Output the [X, Y] coordinate of the center of the cell containing the given text.  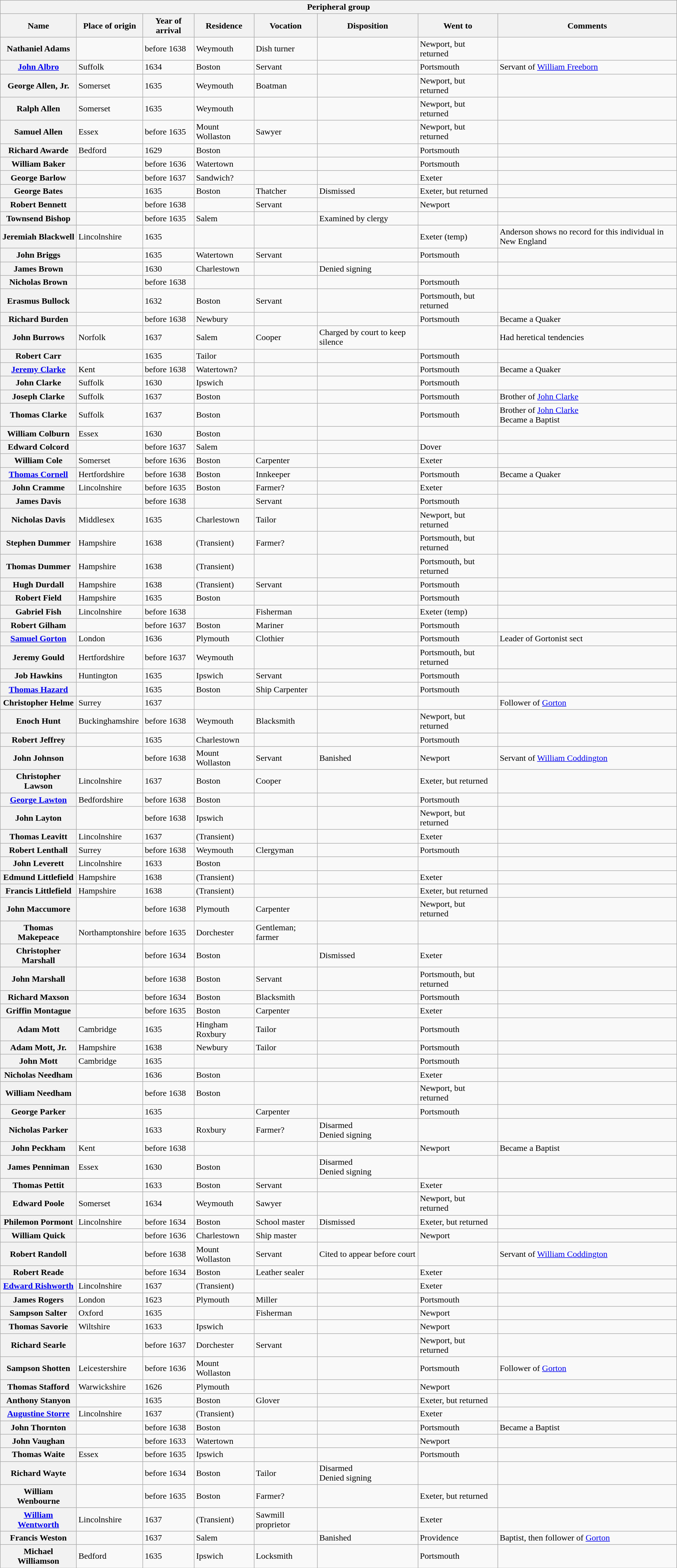
Warwickshire [110, 1387]
James Brown [39, 269]
James Davis [39, 501]
Locksmith [286, 1556]
Thatcher [286, 191]
George Bates [39, 191]
George Allen, Jr. [39, 86]
Francis Weston [39, 1538]
Thomas Waite [39, 1455]
Anderson shows no record for this individual in New England [587, 237]
Ship master [286, 1235]
Mariner [286, 625]
John Albro [39, 67]
Place of origin [110, 26]
Servant of William Freeborn [587, 67]
Hingham Roxbury [224, 1029]
Philemon Pormont [39, 1222]
1623 [169, 1299]
Nicholas Needham [39, 1075]
Baptist, then follower of Gorton [587, 1538]
Wiltshire [110, 1327]
Robert Lenthall [39, 850]
William Needham [39, 1093]
John Leverett [39, 864]
Robert Gilham [39, 625]
Job Hawkins [39, 676]
Richard Maxson [39, 997]
Jeremy Gould [39, 657]
Peripheral group [338, 7]
Thomas Clarke [39, 415]
Richard Burden [39, 319]
Francis Littlefield [39, 891]
John Clarke [39, 383]
Thomas Cornell [39, 474]
Christopher Helme [39, 703]
Charged by court to keep silence [368, 338]
Watertown? [224, 369]
Christopher Lawson [39, 782]
School master [286, 1222]
John Mott [39, 1061]
John Thornton [39, 1427]
John Johnson [39, 758]
Denied signing [368, 269]
Robert Bennett [39, 204]
Year of arrival [169, 26]
Buckinghamshire [110, 721]
Sawmill proprietor [286, 1519]
Dish turner [286, 49]
Edward Poole [39, 1203]
Thomas Savorie [39, 1327]
Sampson Salter [39, 1313]
Robert Jeffrey [39, 740]
Richard Searle [39, 1345]
Robert Field [39, 598]
John Cramme [39, 488]
Enoch Hunt [39, 721]
Roxbury [224, 1130]
Clergyman [286, 850]
Robert Randoll [39, 1254]
Comments [587, 26]
Glover [286, 1400]
Providence [458, 1538]
Hugh Durdall [39, 585]
Richard Awarde [39, 150]
Gentleman; farmer [286, 932]
1632 [169, 300]
Bedfordshire [110, 800]
Townsend Bishop [39, 218]
Brother of John Clarke [587, 396]
Robert Carr [39, 356]
Cited to appear before court [368, 1254]
Thomas Hazard [39, 689]
James Penniman [39, 1167]
Adam Mott [39, 1029]
Edward Colcord [39, 447]
Samuel Gorton [39, 639]
Michael Williamson [39, 1556]
Nicholas Brown [39, 282]
William Quick [39, 1235]
Name [39, 26]
Nathaniel Adams [39, 49]
Griffin Montague [39, 1011]
1629 [169, 150]
Disposition [368, 26]
John Marshall [39, 978]
Innkeeper [286, 474]
John Layton [39, 818]
John Burrows [39, 338]
Robert Reade [39, 1272]
William Baker [39, 164]
Samuel Allen [39, 132]
Northamptonshire [110, 932]
Joseph Clarke [39, 396]
Boatman [286, 86]
Dover [458, 447]
before 1633 [169, 1441]
Nicholas Davis [39, 520]
William Cole [39, 460]
Examined by clergy [368, 218]
Thomas Leavitt [39, 836]
Vocation [286, 26]
Edward Rishworth [39, 1286]
Jeremy Clarke [39, 369]
1626 [169, 1387]
Leicestershire [110, 1368]
James Rogers [39, 1299]
Miller [286, 1299]
Huntington [110, 676]
Erasmus Bullock [39, 300]
Richard Wayte [39, 1473]
Jeremiah Blackwell [39, 237]
Thomas Stafford [39, 1387]
Went to [458, 26]
Gabriel Fish [39, 612]
John Vaughan [39, 1441]
Edmund Littlefield [39, 877]
William Colburn [39, 433]
Sampson Shotten [39, 1368]
Thomas Dummer [39, 566]
Oxford [110, 1313]
George Barlow [39, 177]
Leather sealer [286, 1272]
Residence [224, 26]
Thomas Pettit [39, 1185]
John Peckham [39, 1148]
Stephen Dummer [39, 543]
Nicholas Parker [39, 1130]
William Wenbourne [39, 1496]
Leader of Gortonist sect [587, 639]
Norfolk [110, 338]
William Wentworth [39, 1519]
Augustine Storre [39, 1414]
Sandwich? [224, 177]
John Briggs [39, 255]
Thomas Makepeace [39, 932]
Middlesex [110, 520]
Adam Mott, Jr. [39, 1048]
Had heretical tendencies [587, 338]
Christopher Marshall [39, 956]
Clothier [286, 639]
George Parker [39, 1112]
George Lawton [39, 800]
Anthony Stanyon [39, 1400]
Ralph Allen [39, 108]
Ship Carpenter [286, 689]
Brother of John Clarke Became a Baptist [587, 415]
John Maccumore [39, 909]
